Locate the cell with the specified text and output its (x, y) center coordinate. 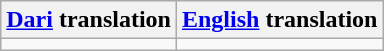
Dari translation (89, 20)
English translation (279, 20)
